Provide the (x, y) coordinate of the cell's center where the given text is located.  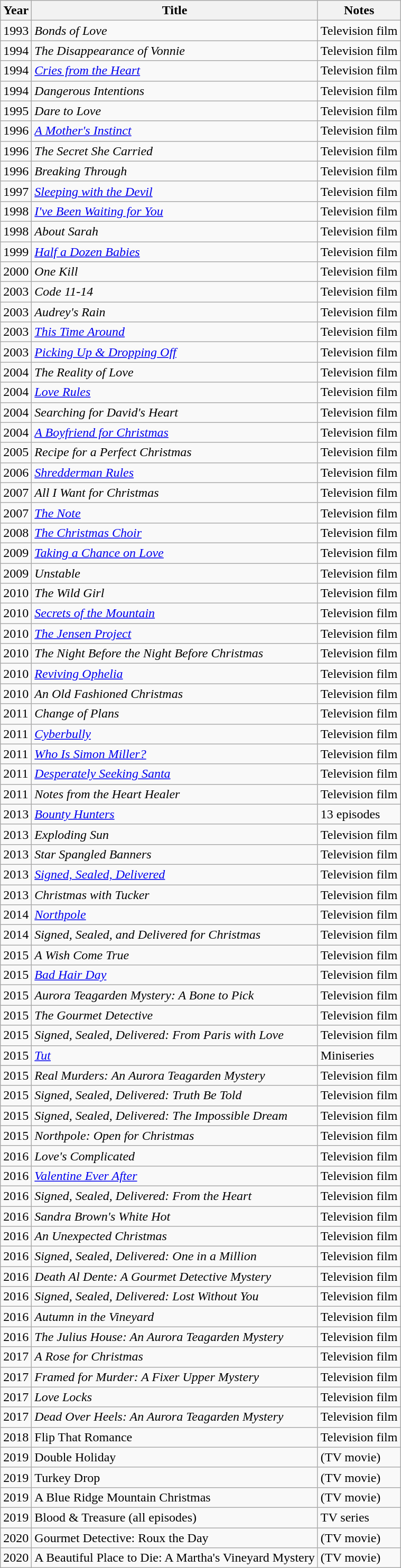
13 episodes (359, 814)
1997 (16, 191)
A Beautiful Place to Die: A Martha's Vineyard Mystery (174, 1558)
Miniseries (359, 1055)
Picking Up & Dropping Off (174, 352)
The Disappearance of Vonnie (174, 51)
Autumn in the Vineyard (174, 1317)
The Note (174, 513)
One Kill (174, 272)
Half a Dozen Babies (174, 252)
Year (16, 11)
The Wild Girl (174, 593)
2018 (16, 1437)
Title (174, 11)
Cyberbully (174, 734)
Dead Over Heels: An Aurora Teagarden Mystery (174, 1417)
Dangerous Intentions (174, 91)
Christmas with Tucker (174, 895)
Signed, Sealed, Delivered: Lost Without You (174, 1297)
Notes (359, 11)
Notes from the Heart Healer (174, 794)
The Night Before the Night Before Christmas (174, 654)
A Wish Come True (174, 955)
Audrey's Rain (174, 312)
Signed, Sealed, Delivered: Truth Be Told (174, 1095)
2006 (16, 473)
1995 (16, 111)
Blood & Treasure (all episodes) (174, 1517)
Northpole: Open for Christmas (174, 1136)
Valentine Ever After (174, 1176)
Death Al Dente: A Gourmet Detective Mystery (174, 1277)
Secrets of the Mountain (174, 613)
Bad Hair Day (174, 975)
Sleeping with the Devil (174, 191)
The Christmas Choir (174, 533)
2005 (16, 452)
Double Holiday (174, 1457)
Change of Plans (174, 714)
Shredderman Rules (174, 473)
Signed, Sealed, Delivered: From Paris with Love (174, 1035)
Code 11-14 (174, 292)
Flip That Romance (174, 1437)
An Unexpected Christmas (174, 1236)
Bonds of Love (174, 31)
Signed, Sealed, Delivered: From the Heart (174, 1196)
Breaking Through (174, 171)
I've Been Waiting for You (174, 211)
An Old Fashioned Christmas (174, 694)
This Time Around (174, 332)
Reviving Ophelia (174, 674)
Love Locks (174, 1397)
Gourmet Detective: Roux the Day (174, 1538)
Love Rules (174, 392)
2000 (16, 272)
1993 (16, 31)
Framed for Murder: A Fixer Upper Mystery (174, 1377)
Desperately Seeking Santa (174, 774)
The Secret She Carried (174, 151)
Searching for David's Heart (174, 412)
Sandra Brown's White Hot (174, 1216)
A Blue Ridge Mountain Christmas (174, 1497)
Unstable (174, 573)
Star Spangled Banners (174, 854)
The Reality of Love (174, 372)
All I Want for Christmas (174, 493)
Dare to Love (174, 111)
Tut (174, 1055)
Aurora Teagarden Mystery: A Bone to Pick (174, 995)
Exploding Sun (174, 834)
A Rose for Christmas (174, 1357)
Love's Complicated (174, 1156)
A Mother's Instinct (174, 131)
The Jensen Project (174, 634)
Signed, Sealed, and Delivered for Christmas (174, 935)
Signed, Sealed, Delivered: One in a Million (174, 1257)
Cries from the Heart (174, 71)
1999 (16, 252)
TV series (359, 1517)
Northpole (174, 915)
Signed, Sealed, Delivered: The Impossible Dream (174, 1116)
The Gourmet Detective (174, 1015)
2008 (16, 533)
Signed, Sealed, Delivered (174, 874)
A Boyfriend for Christmas (174, 432)
The Julius House: An Aurora Teagarden Mystery (174, 1337)
Bounty Hunters (174, 814)
Turkey Drop (174, 1477)
About Sarah (174, 231)
Real Murders: An Aurora Teagarden Mystery (174, 1075)
Recipe for a Perfect Christmas (174, 452)
Who Is Simon Miller? (174, 754)
Taking a Chance on Love (174, 553)
